Find where the given text appears and provide that cell's center as [x, y] coordinate. 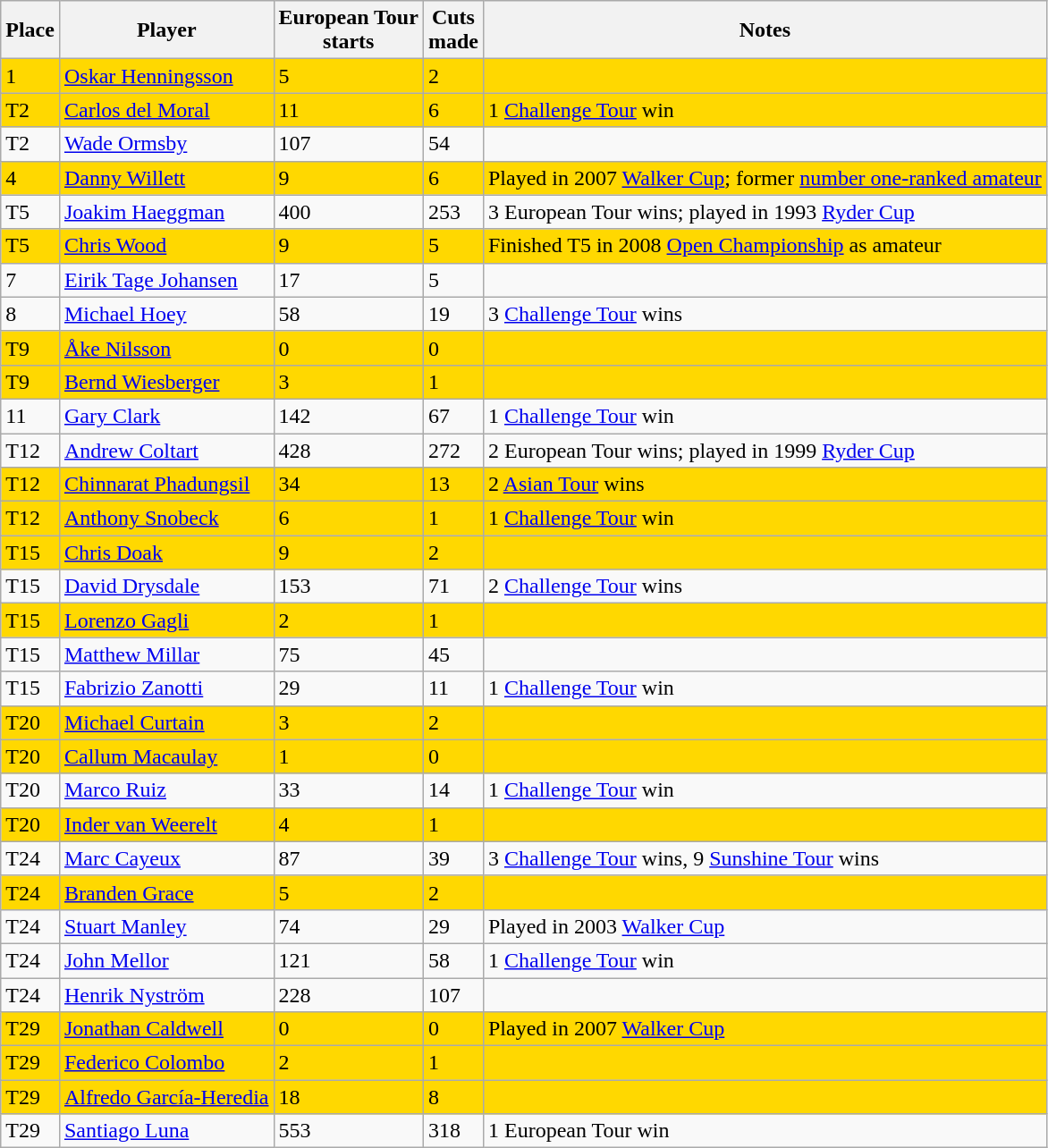
Matthew Millar [166, 654]
Jonathan Caldwell [166, 1029]
3 Challenge Tour wins, 9 Sunshine Tour wins [765, 858]
Danny Willett [166, 178]
2 European Tour wins; played in 1999 Ryder Cup [765, 450]
87 [349, 858]
2 Asian Tour wins [765, 485]
228 [349, 995]
13 [452, 485]
33 [349, 790]
Eirik Tage Johansen [166, 280]
Gary Clark [166, 416]
7 [30, 280]
Chinnarat Phadungsil [166, 485]
17 [349, 280]
Joakim Haeggman [166, 212]
Alfredo García-Heredia [166, 1097]
400 [349, 212]
153 [349, 587]
45 [452, 654]
Andrew Coltart [166, 450]
Chris Wood [166, 246]
67 [452, 416]
553 [349, 1131]
Played in 2007 Walker Cup [765, 1029]
428 [349, 450]
272 [452, 450]
34 [349, 485]
Chris Doak [166, 553]
18 [349, 1097]
Oskar Henningsson [166, 76]
14 [452, 790]
Place [30, 30]
121 [349, 960]
Marco Ruiz [166, 790]
75 [349, 654]
142 [349, 416]
253 [452, 212]
Anthony Snobeck [166, 519]
Inder van Weerelt [166, 824]
54 [452, 144]
Carlos del Moral [166, 110]
Henrik Nyström [166, 995]
Santiago Luna [166, 1131]
2 Challenge Tour wins [765, 587]
Bernd Wiesberger [166, 382]
Played in 2003 Walker Cup [765, 926]
Cutsmade [452, 30]
19 [452, 314]
Lorenzo Gagli [166, 620]
Played in 2007 Walker Cup; former number one-ranked amateur [765, 178]
318 [452, 1131]
3 Challenge Tour wins [765, 314]
71 [452, 587]
John Mellor [166, 960]
Notes [765, 30]
Stuart Manley [166, 926]
Callum Macaulay [166, 756]
Federico Colombo [166, 1063]
39 [452, 858]
Michael Hoey [166, 314]
Åke Nilsson [166, 348]
74 [349, 926]
Wade Ormsby [166, 144]
Branden Grace [166, 892]
Player [166, 30]
David Drysdale [166, 587]
Marc Cayeux [166, 858]
3 European Tour wins; played in 1993 Ryder Cup [765, 212]
Fabrizio Zanotti [166, 688]
European Tourstarts [349, 30]
Michael Curtain [166, 722]
Finished T5 in 2008 Open Championship as amateur [765, 246]
1 European Tour win [765, 1131]
